Locate the cell with the specified text and output its (X, Y) center coordinate. 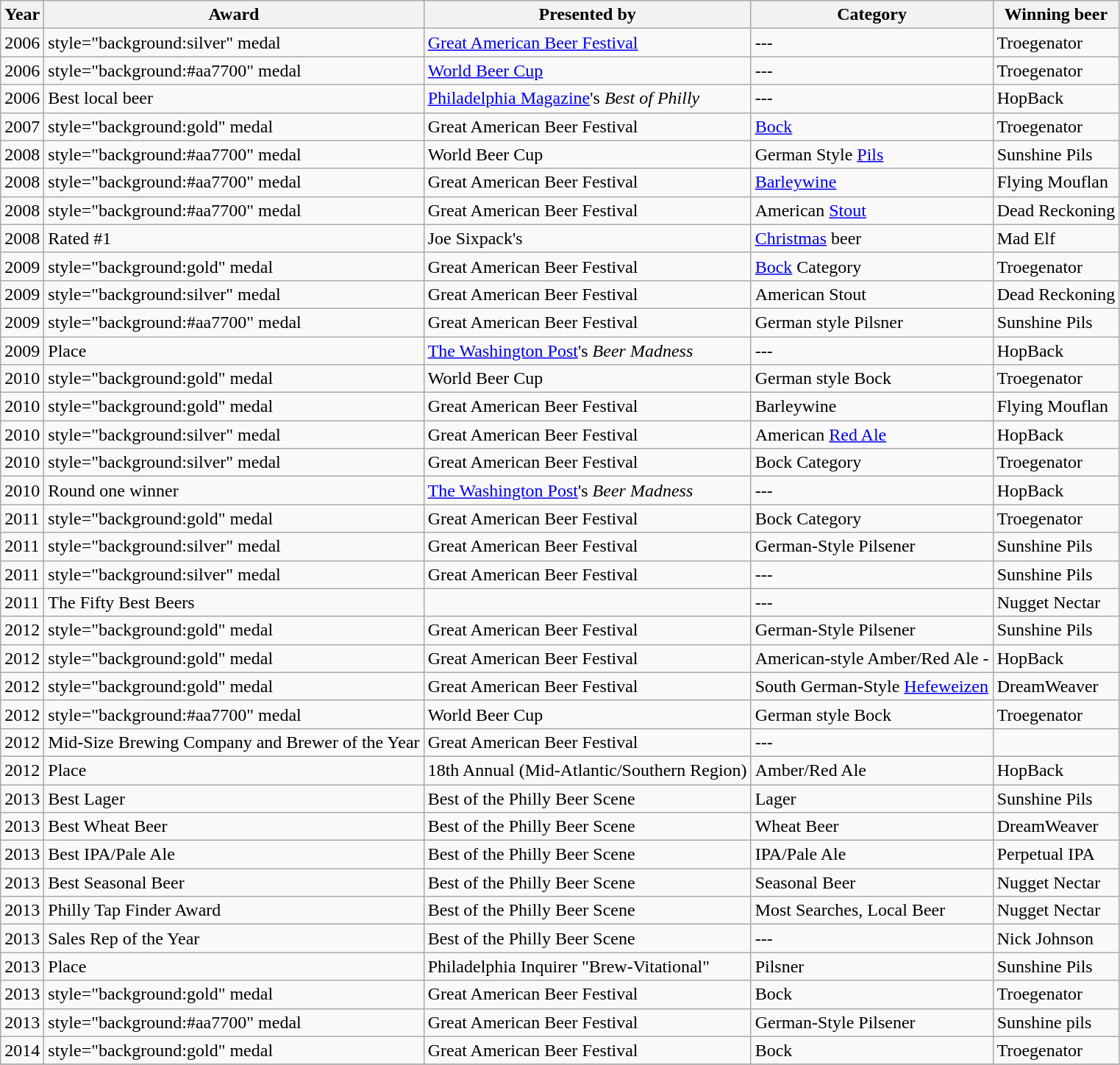
Perpetual IPA (1056, 855)
Year (22, 15)
18th Annual (Mid-Atlantic/Southern Region) (587, 770)
Sunshine pils (1056, 1022)
Wheat Beer (872, 827)
Best Wheat Beer (234, 827)
German style Pilsner (872, 322)
Pilsner (872, 966)
Sales Rep of the Year (234, 938)
Winning beer (1056, 15)
Best Lager (234, 798)
Philadelphia Inquirer "Brew-Vitational" (587, 966)
Amber/Red Ale (872, 770)
Rated #1 (234, 238)
Best local beer (234, 99)
American-style Amber/Red Ale - (872, 658)
Most Searches, Local Beer (872, 911)
IPA/Pale Ale (872, 855)
Philly Tap Finder Award (234, 911)
Mid-Size Brewing Company and Brewer of the Year (234, 742)
German Style Pils (872, 154)
Philadelphia Magazine's Best of Philly (587, 99)
2007 (22, 127)
Best Seasonal Beer (234, 883)
Best IPA/Pale Ale (234, 855)
South German-Style Hefeweizen (872, 686)
2014 (22, 1050)
Lager (872, 798)
American Red Ale (872, 435)
Nick Johnson (1056, 938)
Christmas beer (872, 238)
Joe Sixpack's (587, 238)
Seasonal Beer (872, 883)
Presented by (587, 15)
The Fifty Best Beers (234, 602)
Award (234, 15)
Category (872, 15)
Mad Elf (1056, 238)
Round one winner (234, 491)
